Return (X, Y) of the center of cell containing provided text 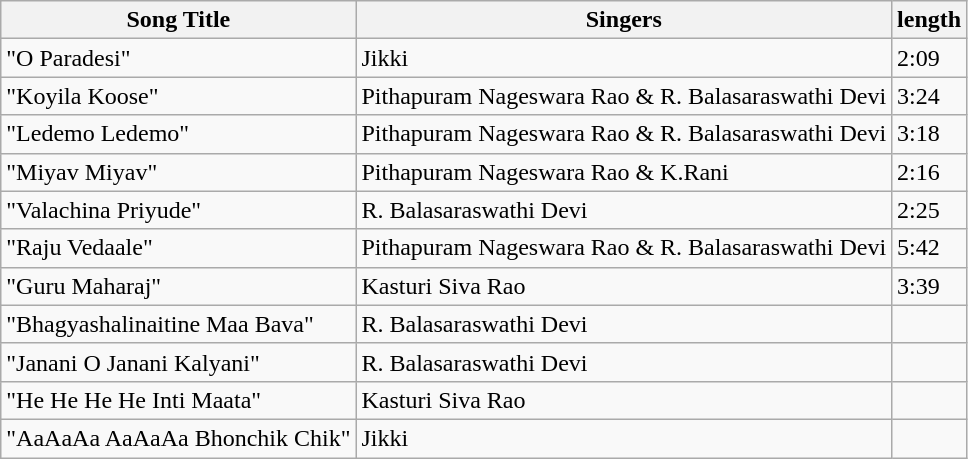
"O Paradesi" (178, 58)
"He He He He Inti Maata" (178, 400)
2:25 (930, 210)
2:16 (930, 172)
Pithapuram Nageswara Rao & K.Rani (624, 172)
length (930, 20)
"Koyila Koose" (178, 96)
Singers (624, 20)
3:18 (930, 134)
3:24 (930, 96)
"Raju Vedaale" (178, 248)
"Miyav Miyav" (178, 172)
5:42 (930, 248)
"Bhagyashalinaitine Maa Bava" (178, 324)
"Janani O Janani Kalyani" (178, 362)
"Valachina Priyude" (178, 210)
"AaAaAa AaAaAa Bhonchik Chik" (178, 438)
3:39 (930, 286)
"Ledemo Ledemo" (178, 134)
Song Title (178, 20)
2:09 (930, 58)
"Guru Maharaj" (178, 286)
